Scan for the cell matching the given text and deliver its [x, y] coordinate at center. 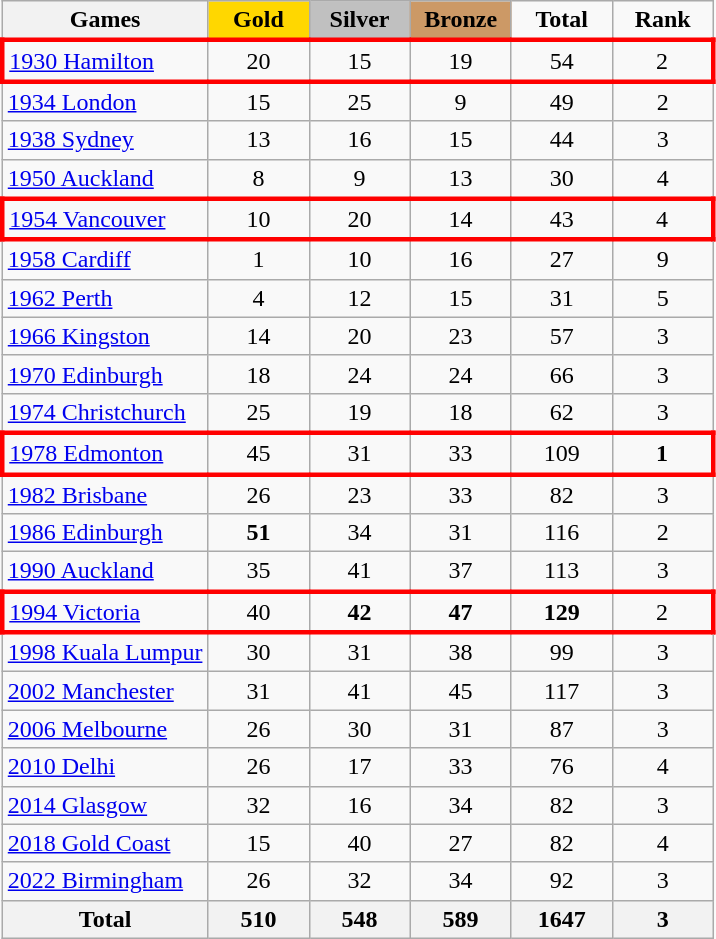
2002 Manchester [105, 691]
116 [562, 533]
37 [460, 572]
Silver [360, 21]
43 [562, 220]
92 [562, 881]
1978 Edmonton [105, 454]
51 [258, 533]
589 [460, 919]
548 [360, 919]
113 [562, 572]
57 [562, 336]
54 [562, 60]
1962 Perth [105, 298]
2010 Delhi [105, 767]
1950 Auckland [105, 179]
1966 Kingston [105, 336]
510 [258, 919]
1990 Auckland [105, 572]
Bronze [460, 21]
17 [360, 767]
117 [562, 691]
1982 Brisbane [105, 494]
2006 Melbourne [105, 729]
66 [562, 374]
109 [562, 454]
1974 Christchurch [105, 413]
1647 [562, 919]
1954 Vancouver [105, 220]
49 [562, 101]
87 [562, 729]
2022 Birmingham [105, 881]
47 [460, 612]
99 [562, 652]
42 [360, 612]
2018 Gold Coast [105, 843]
1938 Sydney [105, 140]
Games [105, 21]
Gold [258, 21]
1934 London [105, 101]
1986 Edinburgh [105, 533]
1958 Cardiff [105, 260]
12 [360, 298]
1930 Hamilton [105, 60]
1994 Victoria [105, 612]
Rank [662, 21]
62 [562, 413]
44 [562, 140]
5 [662, 298]
2014 Glasgow [105, 805]
76 [562, 767]
1970 Edinburgh [105, 374]
8 [258, 179]
35 [258, 572]
38 [460, 652]
1998 Kuala Lumpur [105, 652]
129 [562, 612]
